Pinpoint the cell where the given text exists, returning its (X, Y) midpoint coordinate. 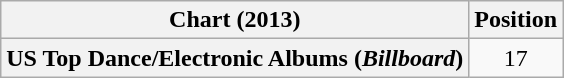
Chart (2013) (235, 20)
US Top Dance/Electronic Albums (Billboard) (235, 58)
17 (516, 58)
Position (516, 20)
